Identify which cell holds the provided text, then report its (x, y) central coordinate. 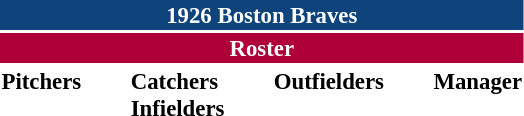
1926 Boston Braves (262, 15)
Roster (262, 48)
